Determine the (X, Y) coordinate at the center of the cell enclosing the given text.  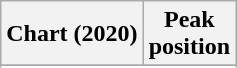
Peakposition (189, 34)
Chart (2020) (72, 34)
